Identify which cell holds the provided text, then report its (X, Y) central coordinate. 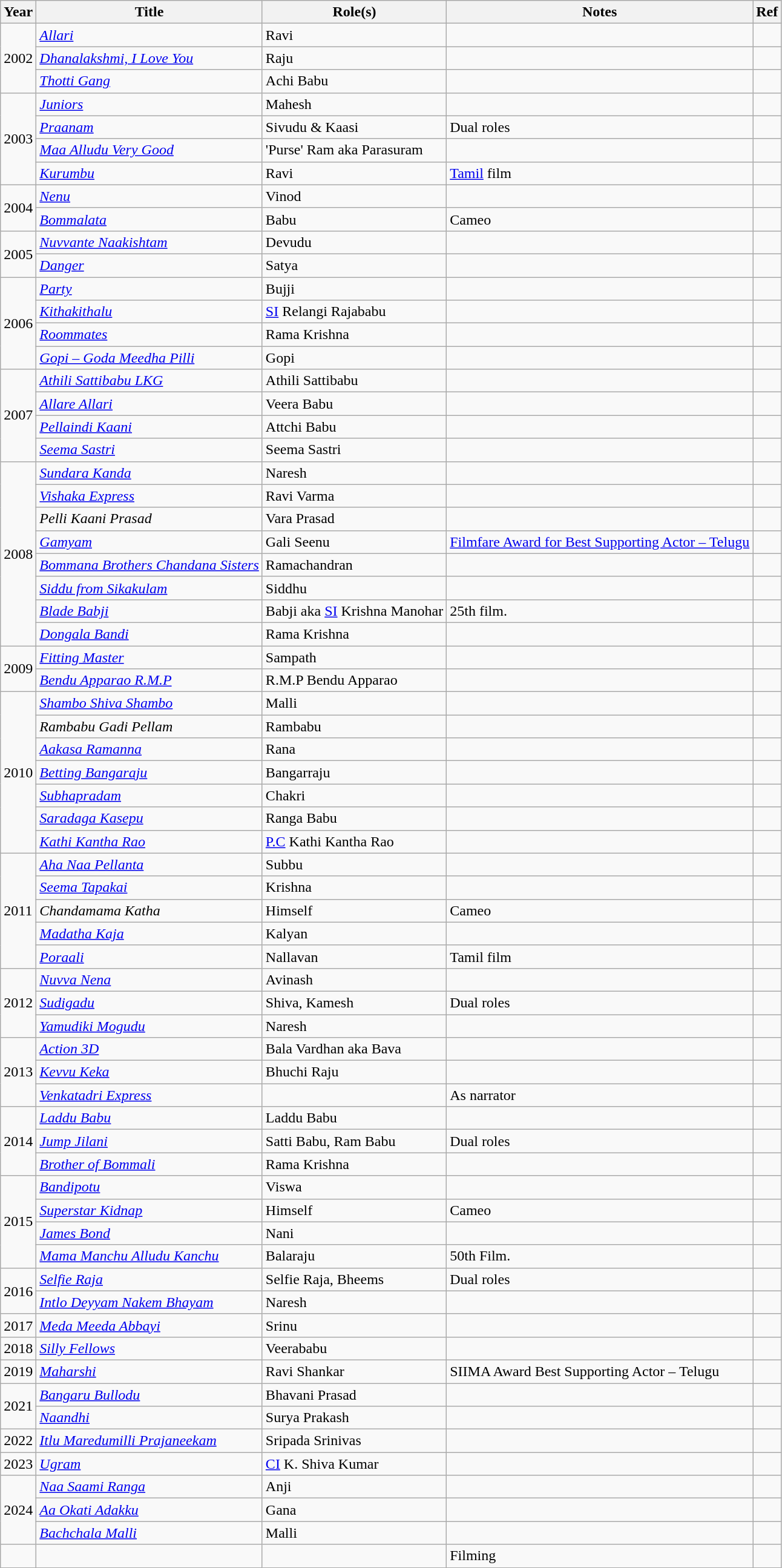
2005 (18, 254)
Aa Okati Adakku (149, 1510)
2021 (18, 1406)
Party (149, 289)
Anji (354, 1487)
Venkatadri Express (149, 1095)
Siddhu (354, 588)
Chakri (354, 796)
Bujji (354, 289)
Sampath (354, 657)
Viswa (354, 1187)
Chandamama Katha (149, 911)
Subhapradam (149, 796)
Vishaka Express (149, 496)
Brother of Bommali (149, 1164)
Sivudu & Kaasi (354, 127)
SI Relangi Rajababu (354, 312)
Dhanalakshmi, I Love You (149, 58)
2011 (18, 911)
Kurumbu (149, 173)
Kalyan (354, 934)
Srinu (354, 1325)
Bhuchi Raju (354, 1072)
R.M.P Bendu Apparao (354, 680)
Pelli Kaani Prasad (149, 519)
Gana (354, 1510)
Attchi Babu (354, 427)
Ref (767, 12)
Notes (600, 12)
Bala Vardhan aka Bava (354, 1049)
Seema Tapakai (149, 888)
Sundara Kanda (149, 473)
Gamyam (149, 542)
Allari (149, 35)
2009 (18, 668)
Intlo Deyyam Nakem Bhayam (149, 1302)
Gopi (354, 358)
Bendu Apparao R.M.P (149, 680)
Veerababu (354, 1348)
2003 (18, 139)
Naandhi (149, 1418)
2008 (18, 553)
Aha Naa Pellanta (149, 865)
CI K. Shiva Kumar (354, 1464)
Gopi – Goda Meedha Pilli (149, 358)
Devudu (354, 242)
Mama Manchu Alludu Kanchu (149, 1256)
2016 (18, 1291)
Blade Babji (149, 611)
Juniors (149, 104)
Itlu Maredumilli Prajaneekam (149, 1441)
Silly Fellows (149, 1348)
Ranga Babu (354, 819)
Veera Babu (354, 404)
'Purse' Ram aka Parasuram (354, 150)
Avinash (354, 980)
Ramachandran (354, 565)
Sripada Srinivas (354, 1441)
Dongala Bandi (149, 634)
Kathi Kantha Rao (149, 842)
Title (149, 12)
Babu (354, 219)
Fitting Master (149, 657)
Saradaga Kasepu (149, 819)
Betting Bangaraju (149, 772)
25th film. (600, 611)
Ugram (149, 1464)
2017 (18, 1325)
Ravi Shankar (354, 1371)
P.C Kathi Kantha Rao (354, 842)
Bommana Brothers Chandana Sisters (149, 565)
Praanam (149, 127)
Bandipotu (149, 1187)
Bangaru Bullodu (149, 1394)
Jump Jilani (149, 1141)
Babji aka SI Krishna Manohar (354, 611)
SIIMA Award Best Supporting Actor – Telugu (600, 1371)
Naa Saami Ranga (149, 1487)
2019 (18, 1371)
Kithakithalu (149, 312)
Siddu from Sikakulam (149, 588)
Kevvu Keka (149, 1072)
2007 (18, 415)
2024 (18, 1510)
Krishna (354, 888)
Bangarraju (354, 772)
Selfie Raja, Bheems (354, 1279)
Thotti Gang (149, 81)
Balaraju (354, 1256)
Maharshi (149, 1371)
Nuvva Nena (149, 980)
Filmfare Award for Best Supporting Actor – Telugu (600, 542)
Allare Allari (149, 404)
Bommalata (149, 219)
2015 (18, 1222)
Danger (149, 265)
Nenu (149, 196)
Vinod (354, 196)
Filming (600, 1556)
Bhavani Prasad (354, 1394)
2002 (18, 58)
Selfie Raja (149, 1279)
Shambo Shiva Shambo (149, 703)
Superstar Kidnap (149, 1210)
Nuvvante Naakishtam (149, 242)
2010 (18, 772)
Bachchala Malli (149, 1533)
Nallavan (354, 957)
Pellaindi Kaani (149, 427)
2012 (18, 1003)
Role(s) (354, 12)
Athili Sattibabu LKG (149, 381)
2014 (18, 1141)
James Bond (149, 1233)
Year (18, 12)
Satya (354, 265)
2018 (18, 1348)
Athili Sattibabu (354, 381)
Rambabu (354, 726)
2013 (18, 1072)
Satti Babu, Ram Babu (354, 1141)
Raju (354, 58)
Action 3D (149, 1049)
Maa Alludu Very Good (149, 150)
Nani (354, 1233)
Yamudiki Mogudu (149, 1026)
2004 (18, 208)
Rana (354, 749)
As narrator (600, 1095)
2006 (18, 323)
Madatha Kaja (149, 934)
Shiva, Kamesh (354, 1003)
Subbu (354, 865)
Gali Seenu (354, 542)
Surya Prakash (354, 1418)
Sudigadu (149, 1003)
2023 (18, 1464)
Roommates (149, 335)
Rambabu Gadi Pellam (149, 726)
Achi Babu (354, 81)
Vara Prasad (354, 519)
2022 (18, 1441)
Meda Meeda Abbayi (149, 1325)
Aakasa Ramanna (149, 749)
50th Film. (600, 1256)
Ravi Varma (354, 496)
Poraali (149, 957)
Mahesh (354, 104)
